Return (x, y) of the center of cell containing provided text 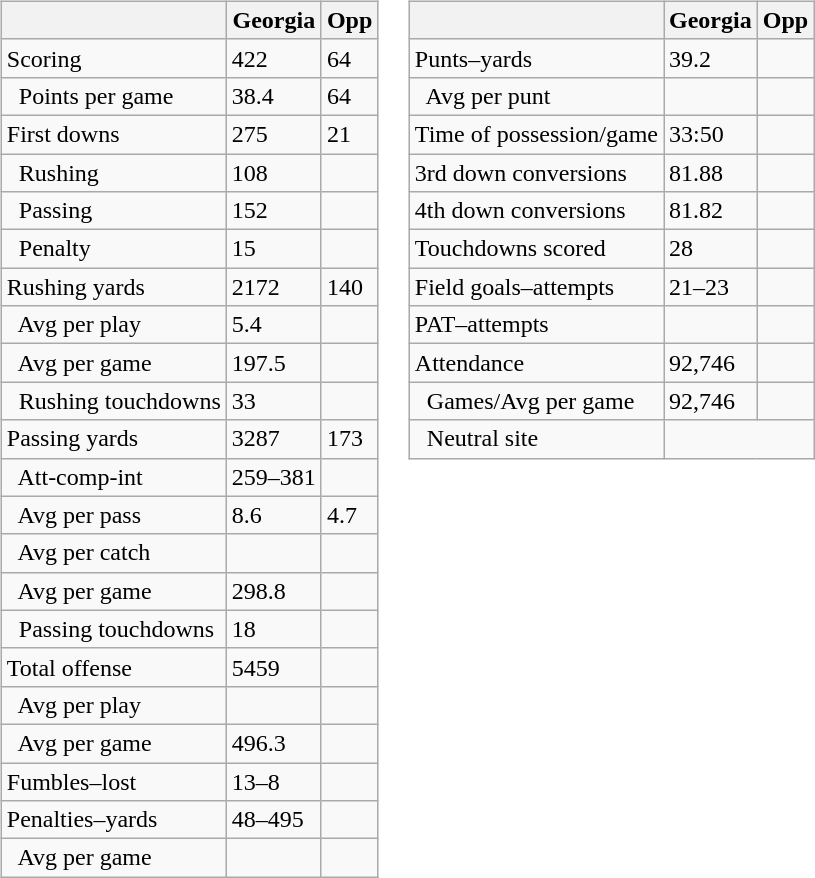
Rushing touchdowns (114, 401)
Total offense (114, 667)
3rd down conversions (536, 173)
Passing yards (114, 439)
81.88 (711, 173)
13–8 (274, 781)
33:50 (711, 134)
PAT–attempts (536, 325)
Passing (114, 211)
Punts–yards (536, 58)
Fumbles–lost (114, 781)
173 (349, 439)
Passing touchdowns (114, 629)
Penalties–yards (114, 820)
2172 (274, 287)
4th down conversions (536, 211)
496.3 (274, 743)
15 (274, 249)
152 (274, 211)
275 (274, 134)
Penalty (114, 249)
Rushing (114, 173)
Scoring (114, 58)
Att-comp-int (114, 477)
First downs (114, 134)
33 (274, 401)
259–381 (274, 477)
197.5 (274, 363)
5459 (274, 667)
4.7 (349, 515)
Touchdowns scored (536, 249)
21–23 (711, 287)
Avg per catch (114, 553)
Rushing yards (114, 287)
81.82 (711, 211)
108 (274, 173)
21 (349, 134)
48–495 (274, 820)
Field goals–attempts (536, 287)
Games/Avg per game (536, 401)
39.2 (711, 58)
8.6 (274, 515)
140 (349, 287)
38.4 (274, 96)
422 (274, 58)
Neutral site (536, 439)
Time of possession/game (536, 134)
5.4 (274, 325)
Attendance (536, 363)
Avg per punt (536, 96)
18 (274, 629)
Avg per pass (114, 515)
298.8 (274, 591)
Points per game (114, 96)
3287 (274, 439)
28 (711, 249)
